Extract the [x, y] coordinate from the center of the cell holding the provided text.  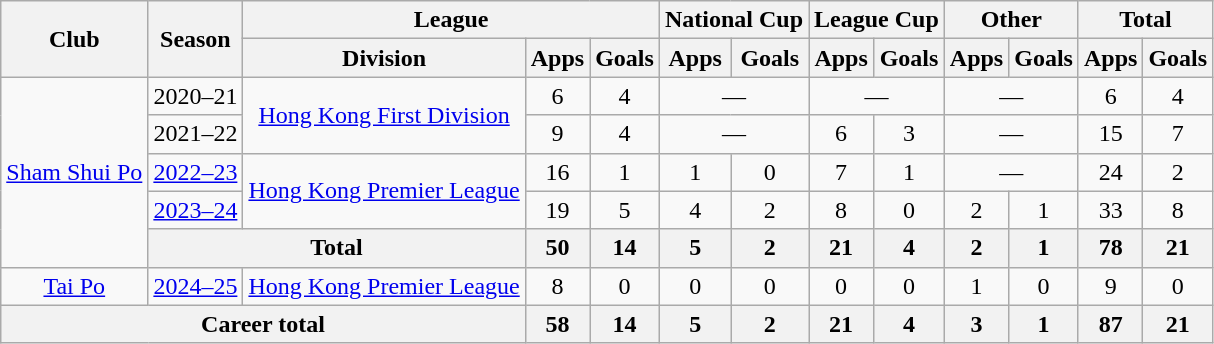
Hong Kong First Division [384, 115]
2021–22 [196, 134]
78 [1110, 248]
Sham Shui Po [74, 172]
Career total [263, 324]
16 [557, 172]
2024–25 [196, 286]
15 [1110, 134]
50 [557, 248]
33 [1110, 210]
2023–24 [196, 210]
58 [557, 324]
2020–21 [196, 96]
League Cup [877, 20]
19 [557, 210]
Club [74, 39]
Tai Po [74, 286]
Other [1011, 20]
National Cup [734, 20]
Division [384, 58]
24 [1110, 172]
87 [1110, 324]
2022–23 [196, 172]
Season [196, 39]
League [452, 20]
